Return [x, y] of the center of cell containing provided text 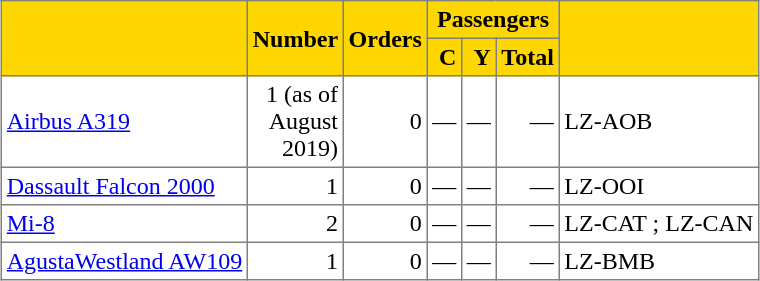
Total [528, 57]
Dassault Falcon 2000 [125, 186]
Airbus A319 [125, 122]
LZ-OOI [658, 186]
2 [295, 224]
C [444, 57]
LZ-AOB [658, 122]
LZ-CAT ; LZ-CAN [658, 224]
AgustaWestland AW109 [125, 261]
LZ-BMB [658, 261]
1 (as of August 2019) [295, 122]
Passengers [493, 20]
Number [295, 38]
Y [479, 57]
Orders [385, 38]
Mi-8 [125, 224]
